Search for the cell housing the specified text and yield its (x, y) center coordinate. 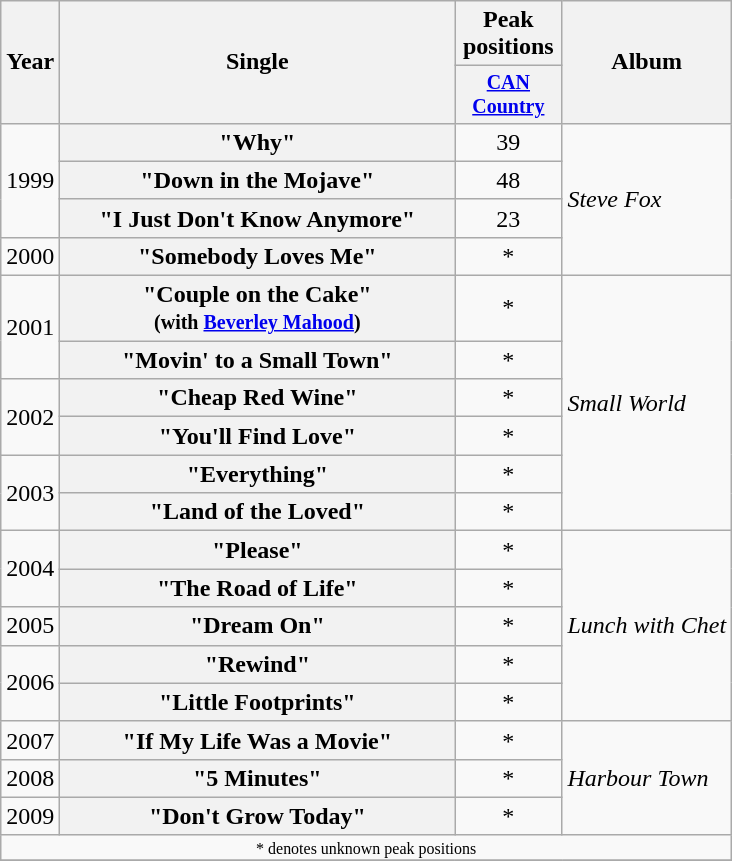
Small World (647, 404)
2001 (30, 328)
"Please" (258, 550)
"Cheap Red Wine" (258, 398)
"I Just Don't Know Anymore" (258, 218)
Single (258, 62)
2006 (30, 683)
"Dream On" (258, 626)
"5 Minutes" (258, 778)
* denotes unknown peak positions (366, 847)
"Land of the Loved" (258, 512)
Steve Fox (647, 199)
2008 (30, 778)
"Movin' to a Small Town" (258, 360)
"Little Footprints" (258, 702)
"Why" (258, 142)
"Don't Grow Today" (258, 816)
Album (647, 62)
Year (30, 62)
39 (508, 142)
Harbour Town (647, 778)
2004 (30, 569)
2003 (30, 493)
"You'll Find Love" (258, 436)
23 (508, 218)
"Everything" (258, 474)
Lunch with Chet (647, 626)
"Down in the Mojave" (258, 180)
2009 (30, 816)
"The Road of Life" (258, 588)
1999 (30, 180)
"Couple on the Cake"(with Beverley Mahood) (258, 308)
"Somebody Loves Me" (258, 256)
2000 (30, 256)
"Rewind" (258, 664)
2007 (30, 740)
Peak positions (508, 34)
CAN Country (508, 94)
2005 (30, 626)
"If My Life Was a Movie" (258, 740)
48 (508, 180)
2002 (30, 417)
